Scan for the cell matching the given text and deliver its [x, y] coordinate at center. 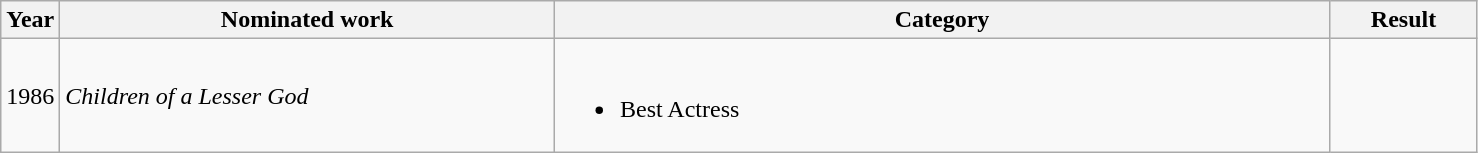
Result [1404, 20]
Year [30, 20]
Children of a Lesser God [308, 96]
Best Actress [942, 96]
Category [942, 20]
1986 [30, 96]
Nominated work [308, 20]
